Return [X, Y] of the center of cell containing provided text 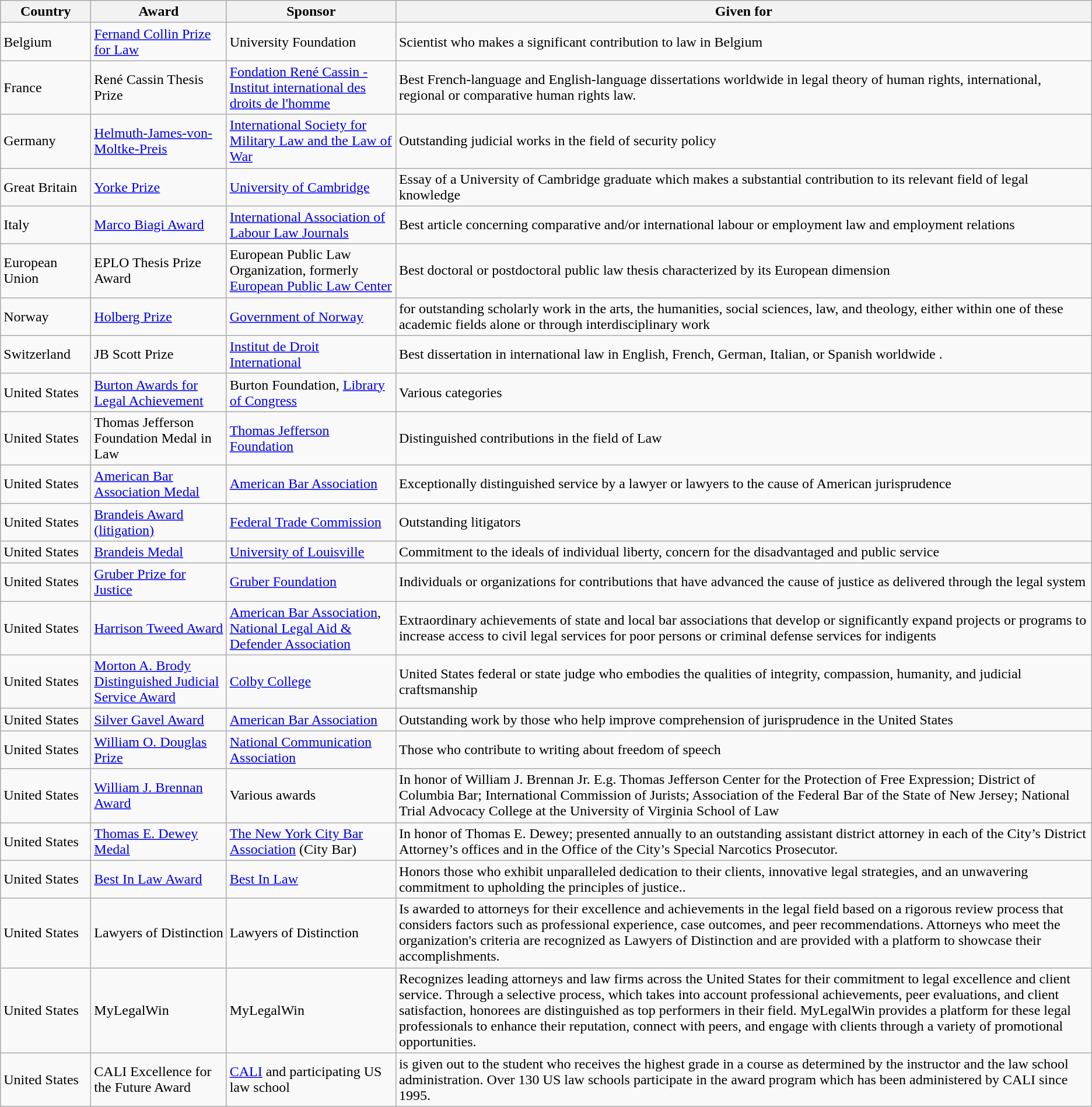
Outstanding work by those who help improve comprehension of jurisprudence in the United States [743, 720]
Best In Law [311, 880]
Best article concerning comparative and/or international labour or employment law and employment relations [743, 225]
Belgium [45, 42]
Federal Trade Commission [311, 521]
Country [45, 12]
Best dissertation in international law in English, French, German, Italian, or Spanish worldwide . [743, 355]
Yorke Prize [159, 187]
Outstanding litigators [743, 521]
Fernand Collin Prize for Law [159, 42]
Great Britain [45, 187]
United States federal or state judge who embodies the qualities of integrity, compassion, humanity, and judicial craftsmanship [743, 682]
University of Cambridge [311, 187]
Scientist who makes a significant contribution to law in Belgium [743, 42]
Distinguished contributions in the field of Law [743, 438]
European Public Law Organization, formerly European Public Law Center [311, 271]
Morton A. Brody Distinguished Judicial Service Award [159, 682]
Thomas Jefferson Foundation [311, 438]
Outstanding judicial works in the field of security policy [743, 141]
Gruber Prize for Justice [159, 582]
Harrison Tweed Award [159, 628]
Italy [45, 225]
Thomas E. Dewey Medal [159, 841]
Marco Biagi Award [159, 225]
Switzerland [45, 355]
Fondation René Cassin - Institut international des droits de l'homme [311, 87]
Colby College [311, 682]
Holberg Prize [159, 316]
Exceptionally distinguished service by a lawyer or lawyers to the cause of American jurisprudence [743, 484]
Best doctoral or postdoctoral public law thesis characterized by its European dimension [743, 271]
European Union [45, 271]
France [45, 87]
Norway [45, 316]
Helmuth-James-von-Moltke-Preis [159, 141]
CALI Excellence for the Future Award [159, 1080]
Thomas Jefferson Foundation Medal in Law [159, 438]
William J. Brennan Award [159, 796]
International Society for Military Law and the Law of War [311, 141]
Government of Norway [311, 316]
JB Scott Prize [159, 355]
University Foundation [311, 42]
Best In Law Award [159, 880]
Brandeis Medal [159, 552]
Various categories [743, 392]
CALI and participating US law school [311, 1080]
Institut de Droit International [311, 355]
René Cassin Thesis Prize [159, 87]
Gruber Foundation [311, 582]
Brandeis Award (litigation) [159, 521]
Award [159, 12]
EPLO Thesis Prize Award [159, 271]
American Bar Association Medal [159, 484]
The New York City Bar Association (City Bar) [311, 841]
Germany [45, 141]
Commitment to the ideals of individual liberty, concern for the disadvantaged and public service [743, 552]
Burton Foundation, Library of Congress [311, 392]
Various awards [311, 796]
Silver Gavel Award [159, 720]
Essay of a University of Cambridge graduate which makes a substantial contribution to its relevant field of legal knowledge [743, 187]
Given for [743, 12]
Burton Awards for Legal Achievement [159, 392]
Sponsor [311, 12]
Individuals or organizations for contributions that have advanced the cause of justice as delivered through the legal system [743, 582]
International Association of Labour Law Journals [311, 225]
Those who contribute to writing about freedom of speech [743, 750]
National Communication Association [311, 750]
University of Louisville [311, 552]
William O. Douglas Prize [159, 750]
American Bar Association, National Legal Aid & Defender Association [311, 628]
